Search for the cell housing the specified text and yield its [x, y] center coordinate. 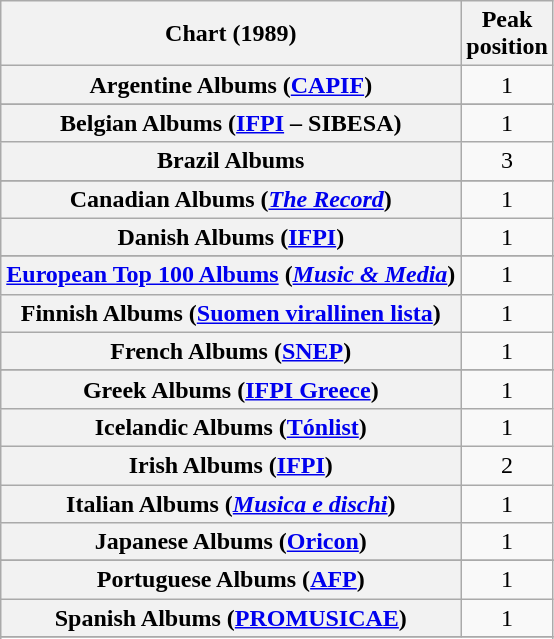
3 [507, 161]
2 [507, 465]
Greek Albums (IFPI Greece) [231, 389]
Irish Albums (IFPI) [231, 465]
Spanish Albums (PROMUSICAE) [231, 618]
Icelandic Albums (Tónlist) [231, 427]
Portuguese Albums (AFP) [231, 580]
Argentine Albums (CAPIF) [231, 85]
Japanese Albums (Oricon) [231, 542]
Brazil Albums [231, 161]
Finnish Albums (Suomen virallinen lista) [231, 313]
Peakposition [507, 34]
Chart (1989) [231, 34]
French Albums (SNEP) [231, 351]
Danish Albums (IFPI) [231, 237]
European Top 100 Albums (Music & Media) [231, 275]
Canadian Albums (The Record) [231, 199]
Italian Albums (Musica e dischi) [231, 503]
Belgian Albums (IFPI – SIBESA) [231, 123]
